Return the (x, y) coordinate for the center point of the cell that contains the specified text.  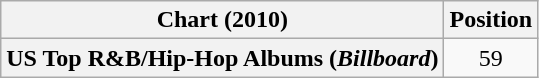
Chart (2010) (222, 20)
Position (491, 20)
59 (491, 58)
US Top R&B/Hip-Hop Albums (Billboard) (222, 58)
